Provide the (X, Y) coordinate of the cell's center where the given text is located.  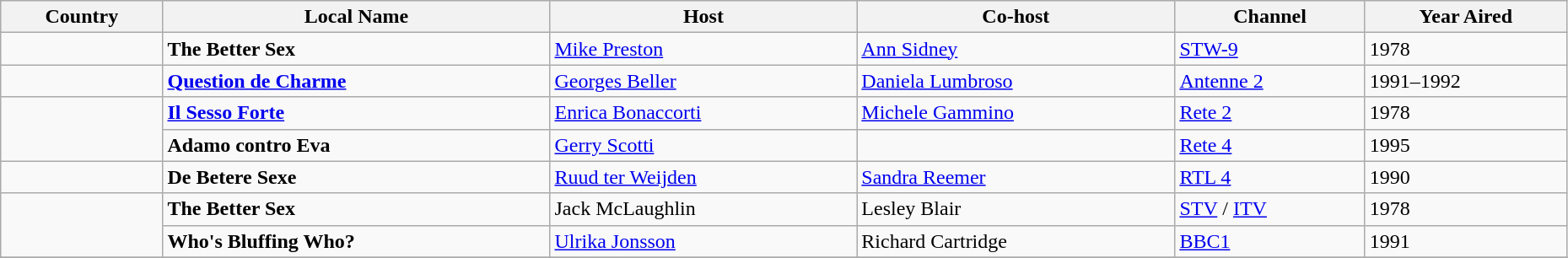
1990 (1466, 177)
Host (703, 17)
1995 (1466, 145)
Ulrika Jonsson (703, 241)
Lesley Blair (1016, 209)
STW-9 (1270, 49)
Jack McLaughlin (703, 209)
Michele Gammino (1016, 113)
Country (82, 17)
Enrica Bonaccorti (703, 113)
Co-host (1016, 17)
Mike Preston (703, 49)
1991–1992 (1466, 81)
Il Sesso Forte (356, 113)
Antenne 2 (1270, 81)
Sandra Reemer (1016, 177)
Channel (1270, 17)
STV / ITV (1270, 209)
Rete 4 (1270, 145)
Georges Beller (703, 81)
Richard Cartridge (1016, 241)
Daniela Lumbroso (1016, 81)
Question de Charme (356, 81)
1991 (1466, 241)
RTL 4 (1270, 177)
Gerry Scotti (703, 145)
Adamo contro Eva (356, 145)
Who's Bluffing Who? (356, 241)
Year Aired (1466, 17)
BBC1 (1270, 241)
Ruud ter Weijden (703, 177)
De Betere Sexe (356, 177)
Ann Sidney (1016, 49)
Local Name (356, 17)
Rete 2 (1270, 113)
